Extract the (x, y) coordinate from the center of the cell holding the provided text.  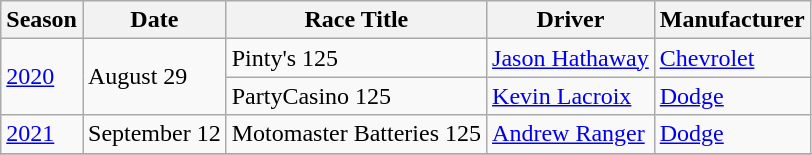
Kevin Lacroix (571, 96)
PartyCasino 125 (356, 96)
Season (42, 20)
Manufacturer (732, 20)
September 12 (154, 134)
Andrew Ranger (571, 134)
August 29 (154, 77)
2020 (42, 77)
Date (154, 20)
Pinty's 125 (356, 58)
Driver (571, 20)
Jason Hathaway (571, 58)
2021 (42, 134)
Chevrolet (732, 58)
Motomaster Batteries 125 (356, 134)
Race Title (356, 20)
